Find where the given text appears and provide that cell's center as (X, Y) coordinate. 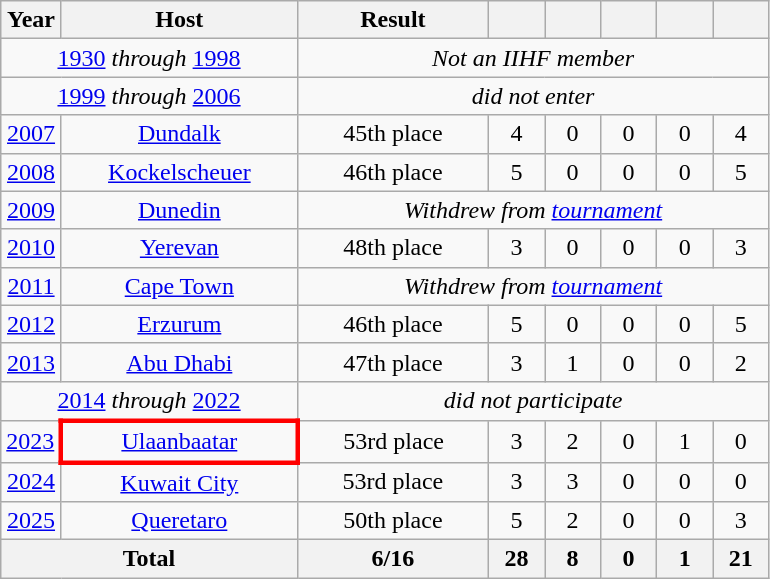
2014 through 2022 (150, 401)
2023 (32, 442)
did not enter (532, 96)
Dunedin (179, 210)
Queretaro (179, 521)
2024 (32, 482)
48th place (392, 248)
Dundalk (179, 134)
2008 (32, 172)
45th place (392, 134)
21 (741, 559)
2011 (32, 286)
1930 through 1998 (150, 58)
2013 (32, 362)
Yerevan (179, 248)
2010 (32, 248)
Ulaanbaatar (179, 442)
Not an IIHF member (532, 58)
Abu Dhabi (179, 362)
Cape Town (179, 286)
2009 (32, 210)
Result (392, 20)
Kuwait City (179, 482)
Host (179, 20)
8 (572, 559)
2007 (32, 134)
2012 (32, 324)
Total (150, 559)
50th place (392, 521)
1999 through 2006 (150, 96)
did not participate (532, 401)
Erzurum (179, 324)
47th place (392, 362)
2025 (32, 521)
6/16 (392, 559)
28 (516, 559)
Kockelscheuer (179, 172)
Year (32, 20)
